Return the (x, y) coordinate for the center point of the cell that contains the specified text.  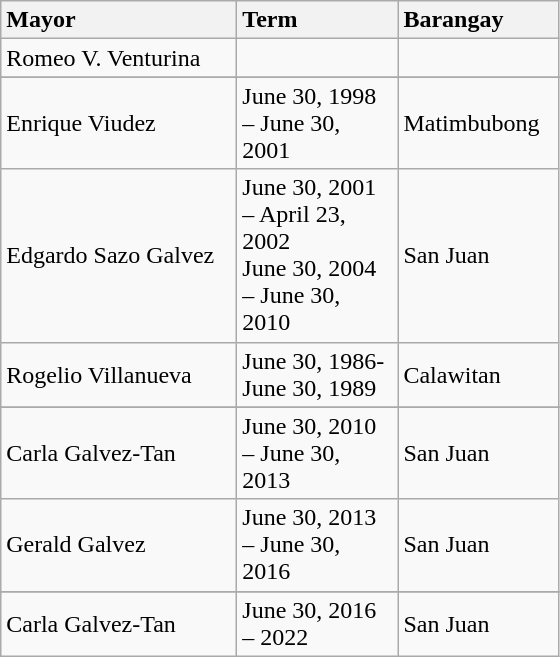
June 30, 1998 – June 30, 2001 (318, 123)
Edgardo Sazo Galvez (119, 256)
Rogelio Villanueva (119, 374)
Romeo V. Venturina (119, 58)
Matimbubong (478, 123)
June 30, 2013 – June 30, 2016 (318, 545)
Barangay (478, 20)
Mayor (119, 20)
Calawitan (478, 374)
Term (318, 20)
June 30, 1986-June 30, 1989 (318, 374)
June 30, 2001 – April 23, 2002June 30, 2004 – June 30, 2010 (318, 256)
June 30, 2010 – June 30, 2013 (318, 453)
Gerald Galvez (119, 545)
Enrique Viudez (119, 123)
June 30, 2016 – 2022 (318, 624)
